From the cell containing the given text, extract its center point as [x, y] coordinate. 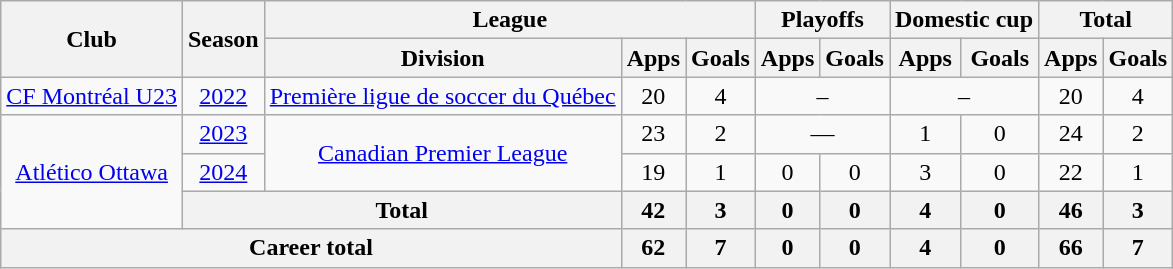
42 [653, 210]
23 [653, 134]
62 [653, 248]
Season [223, 39]
— [822, 134]
Canadian Premier League [442, 153]
Career total [311, 248]
22 [1071, 172]
46 [1071, 210]
League [510, 20]
Playoffs [822, 20]
66 [1071, 248]
2022 [223, 96]
CF Montréal U23 [92, 96]
Domestic cup [964, 20]
19 [653, 172]
2023 [223, 134]
Division [442, 58]
Atlético Ottawa [92, 172]
Club [92, 39]
Première ligue de soccer du Québec [442, 96]
24 [1071, 134]
2024 [223, 172]
